Extract the (X, Y) coordinate from the center of the cell holding the provided text.  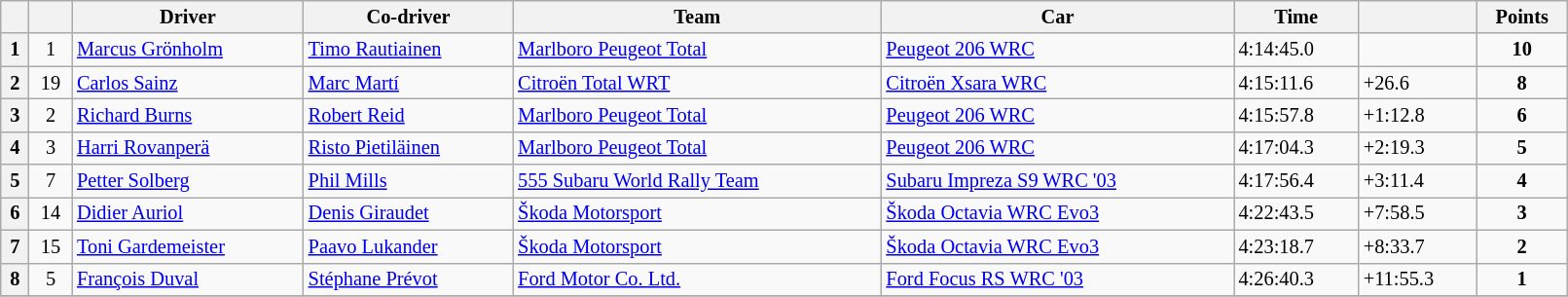
15 (51, 246)
Driver (188, 17)
Ford Motor Co. Ltd. (697, 279)
Didier Auriol (188, 213)
+3:11.4 (1417, 181)
555 Subaru World Rally Team (697, 181)
Risto Pietiläinen (409, 148)
Timo Rautiainen (409, 50)
Richard Burns (188, 115)
Citroën Xsara WRC (1057, 83)
Denis Giraudet (409, 213)
Points (1522, 17)
Time (1296, 17)
Car (1057, 17)
4:22:43.5 (1296, 213)
Citroën Total WRT (697, 83)
Robert Reid (409, 115)
4:26:40.3 (1296, 279)
Toni Gardemeister (188, 246)
+1:12.8 (1417, 115)
4:15:57.8 (1296, 115)
Phil Mills (409, 181)
+8:33.7 (1417, 246)
François Duval (188, 279)
+26.6 (1417, 83)
Co-driver (409, 17)
Ford Focus RS WRC '03 (1057, 279)
4:17:04.3 (1296, 148)
10 (1522, 50)
4:17:56.4 (1296, 181)
+2:19.3 (1417, 148)
Marcus Grönholm (188, 50)
Carlos Sainz (188, 83)
Subaru Impreza S9 WRC '03 (1057, 181)
Petter Solberg (188, 181)
4:23:18.7 (1296, 246)
Marc Martí (409, 83)
Paavo Lukander (409, 246)
+7:58.5 (1417, 213)
19 (51, 83)
Stéphane Prévot (409, 279)
14 (51, 213)
Team (697, 17)
4:15:11.6 (1296, 83)
+11:55.3 (1417, 279)
Harri Rovanperä (188, 148)
4:14:45.0 (1296, 50)
